Provide the (x, y) coordinate of the cell's center where the given text is located.  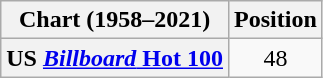
48 (276, 58)
Position (276, 20)
Chart (1958–2021) (115, 20)
US Billboard Hot 100 (115, 58)
